From the cell containing the given text, extract its center point as (x, y) coordinate. 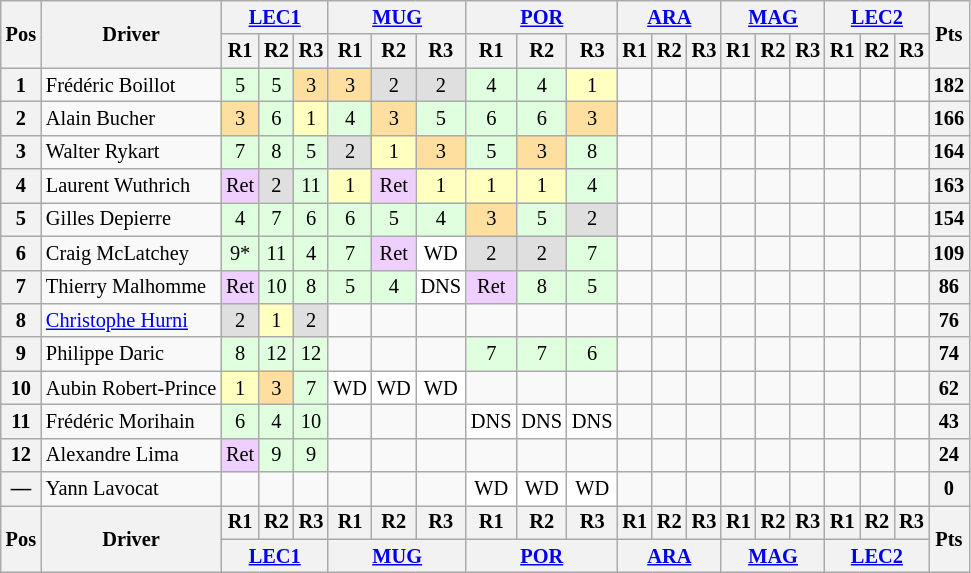
Gilles Depierre (131, 219)
Aubin Robert-Prince (131, 388)
— (21, 489)
Thierry Malhomme (131, 287)
Walter Rykart (131, 152)
Philippe Daric (131, 354)
Laurent Wuthrich (131, 186)
154 (949, 219)
Frédéric Morihain (131, 421)
164 (949, 152)
76 (949, 320)
43 (949, 421)
Christophe Hurni (131, 320)
163 (949, 186)
Alexandre Lima (131, 455)
166 (949, 118)
Frédéric Boillot (131, 85)
Yann Lavocat (131, 489)
24 (949, 455)
Alain Bucher (131, 118)
86 (949, 287)
74 (949, 354)
0 (949, 489)
182 (949, 85)
Craig McLatchey (131, 253)
9* (240, 253)
109 (949, 253)
62 (949, 388)
